Scan for the cell matching the given text and deliver its [x, y] coordinate at center. 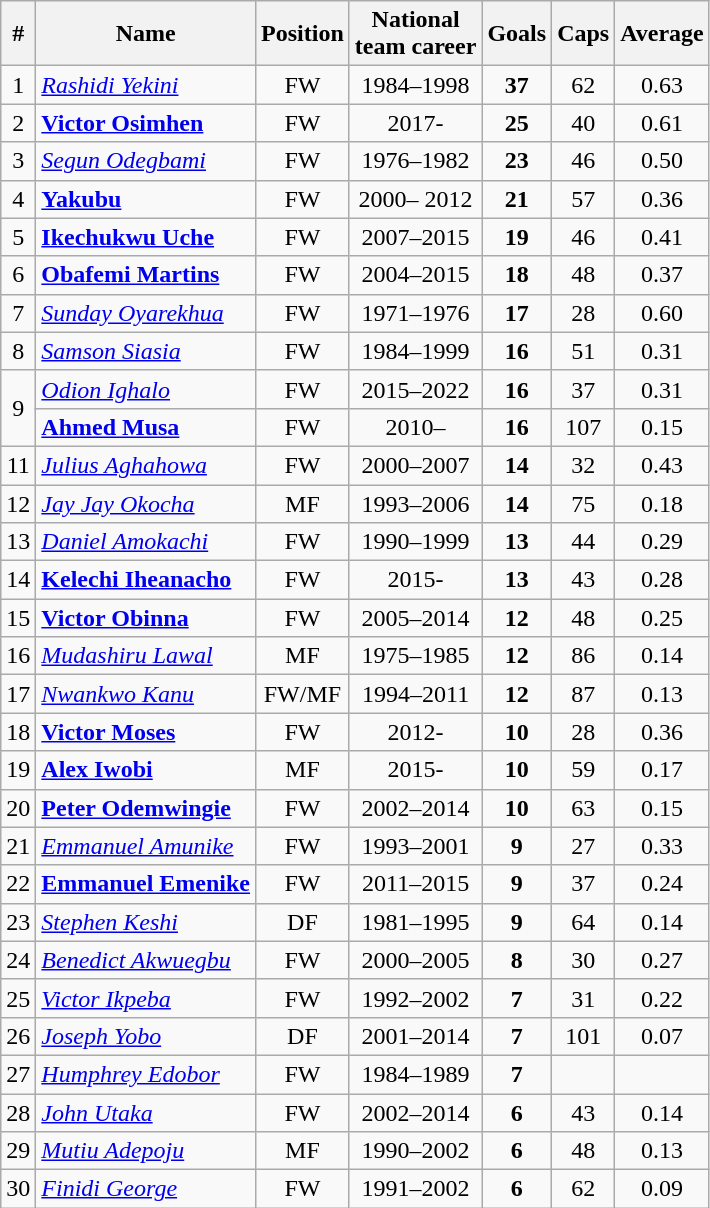
20 [18, 808]
Nationalteam career [416, 34]
0.28 [662, 580]
2005–2014 [416, 618]
Odion Ighalo [146, 389]
2001–2014 [416, 1036]
2007–2015 [416, 237]
2010– [416, 427]
57 [584, 199]
1 [18, 85]
Goals [517, 34]
Daniel Amokachi [146, 542]
Ahmed Musa [146, 427]
0.07 [662, 1036]
2000–2005 [416, 960]
1990–1999 [416, 542]
Yakubu [146, 199]
Jay Jay Okocha [146, 503]
86 [584, 656]
1991–2002 [416, 1189]
Victor Obinna [146, 618]
0.27 [662, 960]
1981–1995 [416, 922]
32 [584, 465]
0.41 [662, 237]
44 [584, 542]
0.33 [662, 846]
Ikechukwu Uche [146, 237]
0.50 [662, 161]
40 [584, 123]
0.43 [662, 465]
59 [584, 770]
Position [303, 34]
Humphrey Edobor [146, 1074]
2012- [416, 732]
Sunday Oyarekhua [146, 313]
Finidi George [146, 1189]
# [18, 34]
Kelechi Iheanacho [146, 580]
1976–1982 [416, 161]
0.17 [662, 770]
15 [18, 618]
1992–2002 [416, 998]
0.29 [662, 542]
1971–1976 [416, 313]
Average [662, 34]
1984–1999 [416, 351]
Mudashiru Lawal [146, 656]
1984–1989 [416, 1074]
Julius Aghahowa [146, 465]
31 [584, 998]
0.60 [662, 313]
51 [584, 351]
Caps [584, 34]
0.25 [662, 618]
4 [18, 199]
63 [584, 808]
Emmanuel Emenike [146, 884]
1984–1998 [416, 85]
29 [18, 1151]
2000–2007 [416, 465]
2011–2015 [416, 884]
Emmanuel Amunike [146, 846]
2015–2022 [416, 389]
1975–1985 [416, 656]
26 [18, 1036]
75 [584, 503]
0.22 [662, 998]
1993–2006 [416, 503]
John Utaka [146, 1113]
64 [584, 922]
24 [18, 960]
Segun Odegbami [146, 161]
5 [18, 237]
0.63 [662, 85]
2017- [416, 123]
Victor Osimhen [146, 123]
101 [584, 1036]
87 [584, 694]
0.24 [662, 884]
Obafemi Martins [146, 275]
Mutiu Adepoju [146, 1151]
1993–2001 [416, 846]
2 [18, 123]
Samson Siasia [146, 351]
Victor Ikpeba [146, 998]
0.18 [662, 503]
0.09 [662, 1189]
Joseph Yobo [146, 1036]
Nwankwo Kanu [146, 694]
Stephen Keshi [146, 922]
1994–2011 [416, 694]
Victor Moses [146, 732]
2004–2015 [416, 275]
2000– 2012 [416, 199]
Name [146, 34]
0.61 [662, 123]
11 [18, 465]
0.37 [662, 275]
Rashidi Yekini [146, 85]
Alex Iwobi [146, 770]
3 [18, 161]
22 [18, 884]
FW/MF [303, 694]
Peter Odemwingie [146, 808]
Benedict Akwuegbu [146, 960]
107 [584, 427]
1990–2002 [416, 1151]
